Find where the given text appears and provide that cell's center as (X, Y) coordinate. 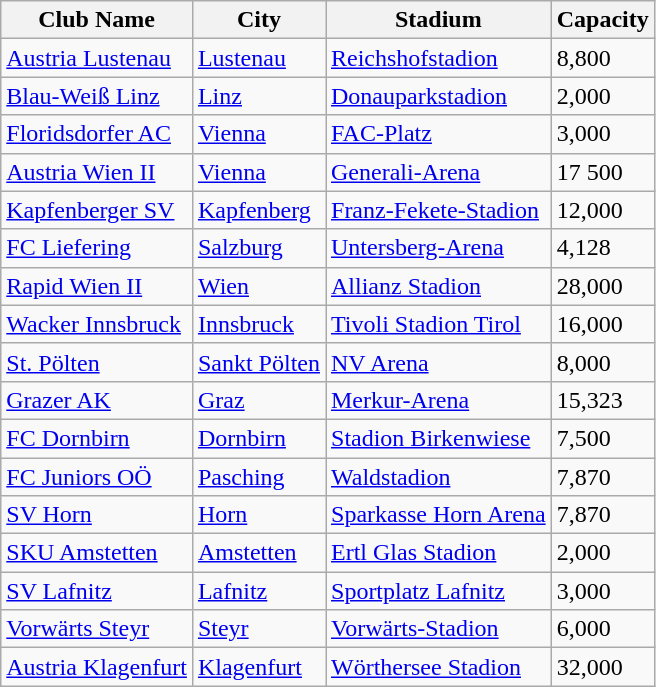
6,000 (602, 629)
32,000 (602, 667)
Rapid Wien II (97, 286)
Donauparkstadion (439, 96)
Vorwärts-Stadion (439, 629)
FC Dornbirn (97, 438)
SV Horn (97, 515)
Horn (258, 515)
28,000 (602, 286)
Austria Klagenfurt (97, 667)
FAC-Platz (439, 134)
15,323 (602, 400)
17 500 (602, 172)
Blau-Weiß Linz (97, 96)
Allianz Stadion (439, 286)
NV Arena (439, 362)
Capacity (602, 20)
Stadion Birkenwiese (439, 438)
Stadium (439, 20)
8,000 (602, 362)
7,500 (602, 438)
Dornbirn (258, 438)
FC Juniors OÖ (97, 477)
12,000 (602, 210)
Wien (258, 286)
Salzburg (258, 248)
Kapfenberg (258, 210)
Linz (258, 96)
16,000 (602, 324)
Generali-Arena (439, 172)
Lustenau (258, 58)
Sankt Pölten (258, 362)
8,800 (602, 58)
Wörthersee Stadion (439, 667)
Merkur-Arena (439, 400)
Vorwärts Steyr (97, 629)
Sportplatz Lafnitz (439, 591)
Grazer AK (97, 400)
Steyr (258, 629)
SV Lafnitz (97, 591)
Amstetten (258, 553)
City (258, 20)
Austria Lustenau (97, 58)
Tivoli Stadion Tirol (439, 324)
4,128 (602, 248)
Untersberg-Arena (439, 248)
Austria Wien II (97, 172)
Wacker Innsbruck (97, 324)
Klagenfurt (258, 667)
Lafnitz (258, 591)
Innsbruck (258, 324)
FC Liefering (97, 248)
Pasching (258, 477)
Reichshofstadion (439, 58)
Waldstadion (439, 477)
Ertl Glas Stadion (439, 553)
SKU Amstetten (97, 553)
Kapfenberger SV (97, 210)
St. Pölten (97, 362)
Floridsdorfer AC (97, 134)
Sparkasse Horn Arena (439, 515)
Franz-Fekete-Stadion (439, 210)
Club Name (97, 20)
Graz (258, 400)
